Determine the (x, y) coordinate at the center of the cell enclosing the given text.  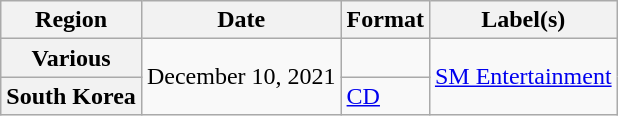
Region (72, 20)
Label(s) (523, 20)
Various (72, 58)
Format (385, 20)
CD (385, 96)
December 10, 2021 (241, 77)
SM Entertainment (523, 77)
South Korea (72, 96)
Date (241, 20)
